Search for the cell housing the specified text and yield its [X, Y] center coordinate. 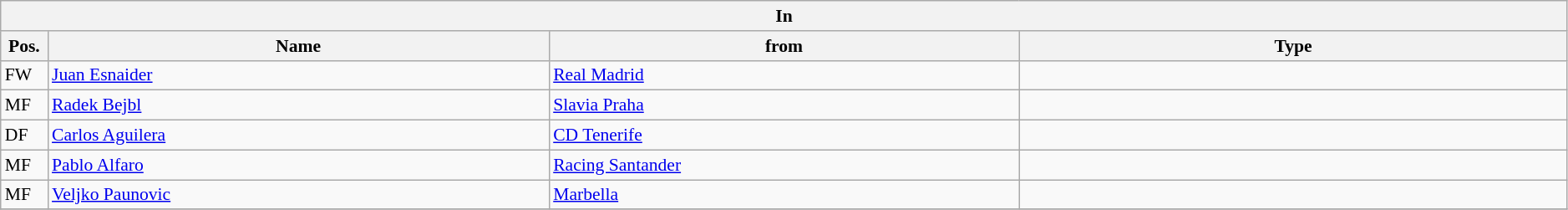
FW [24, 75]
Name [298, 46]
Racing Santander [784, 165]
Veljko Paunovic [298, 195]
Type [1293, 46]
from [784, 46]
Pablo Alfaro [298, 165]
Real Madrid [784, 75]
In [784, 16]
Slavia Praha [784, 105]
Juan Esnaider [298, 75]
Radek Bejbl [298, 105]
Carlos Aguilera [298, 136]
Pos. [24, 46]
CD Tenerife [784, 136]
DF [24, 136]
Marbella [784, 195]
